Search for the cell housing the specified text and yield its [X, Y] center coordinate. 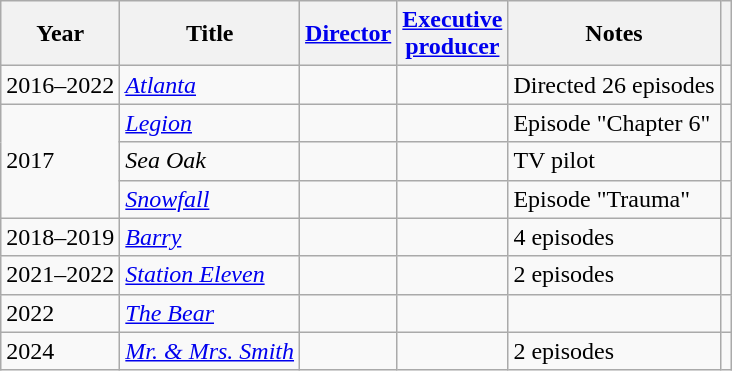
Episode "Chapter 6" [614, 123]
Barry [210, 237]
2024 [60, 351]
2018–2019 [60, 237]
Station Eleven [210, 275]
TV pilot [614, 161]
Title [210, 34]
2017 [60, 161]
4 episodes [614, 237]
Directed 26 episodes [614, 85]
Episode "Trauma" [614, 199]
Atlanta [210, 85]
Mr. & Mrs. Smith [210, 351]
2016–2022 [60, 85]
Executive producer [452, 34]
Sea Oak [210, 161]
Legion [210, 123]
2021–2022 [60, 275]
The Bear [210, 313]
Year [60, 34]
Notes [614, 34]
Snowfall [210, 199]
2022 [60, 313]
Director [348, 34]
